Capture the cell that displays the provided text and extract its (X, Y) central coordinate. 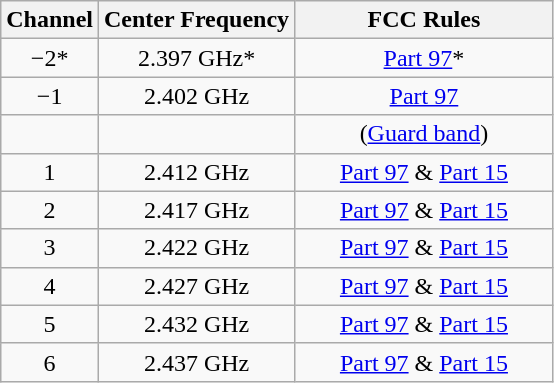
−2* (50, 58)
2 (50, 210)
−1 (50, 96)
2.422 GHz (197, 248)
2.427 GHz (197, 286)
2.397 GHz* (197, 58)
6 (50, 362)
2.402 GHz (197, 96)
2.417 GHz (197, 210)
4 (50, 286)
5 (50, 324)
FCC Rules (424, 20)
2.432 GHz (197, 324)
Part 97 (424, 96)
2.412 GHz (197, 172)
(Guard band) (424, 134)
Part 97* (424, 58)
2.437 GHz (197, 362)
Center Frequency (197, 20)
Channel (50, 20)
3 (50, 248)
1 (50, 172)
